For the text-containing cell, return its midpoint in [X, Y] coordinate format. 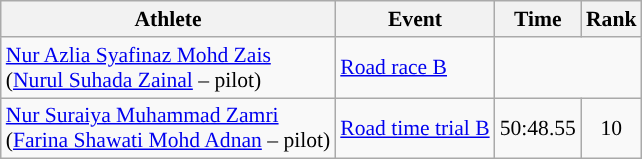
Road time trial B [414, 128]
Road race B [414, 68]
Athlete [168, 19]
10 [612, 128]
Nur Azlia Syafinaz Mohd Zais(Nurul Suhada Zainal – pilot) [168, 68]
Nur Suraiya Muhammad Zamri(Farina Shawati Mohd Adnan – pilot) [168, 128]
50:48.55 [538, 128]
Event [414, 19]
Time [538, 19]
Rank [612, 19]
